Return the [x, y] coordinate for the center point of the cell that contains the specified text.  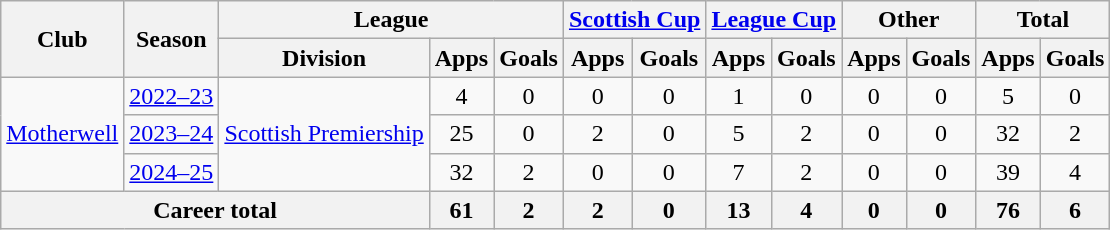
13 [738, 210]
2022–23 [172, 96]
2024–25 [172, 172]
Motherwell [62, 134]
39 [1008, 172]
League Cup [774, 20]
Scottish Cup [634, 20]
League [392, 20]
Career total [216, 210]
Club [62, 39]
1 [738, 96]
76 [1008, 210]
Division [324, 58]
6 [1075, 210]
25 [461, 134]
2023–24 [172, 134]
Season [172, 39]
Other [909, 20]
61 [461, 210]
7 [738, 172]
Scottish Premiership [324, 134]
Total [1043, 20]
